Determine the (X, Y) coordinate at the center of the cell enclosing the given text.  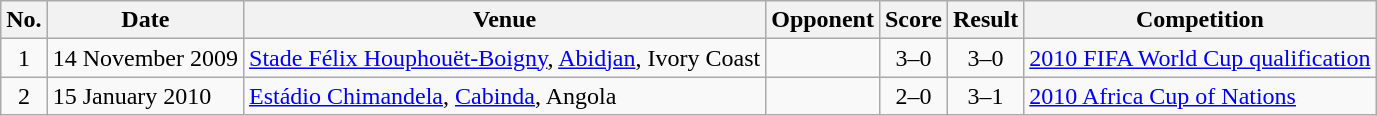
No. (24, 20)
14 November 2009 (145, 58)
Estádio Chimandela, Cabinda, Angola (505, 96)
1 (24, 58)
2–0 (913, 96)
Competition (1200, 20)
Score (913, 20)
Result (985, 20)
Opponent (823, 20)
2 (24, 96)
Date (145, 20)
2010 FIFA World Cup qualification (1200, 58)
2010 Africa Cup of Nations (1200, 96)
Stade Félix Houphouët-Boigny, Abidjan, Ivory Coast (505, 58)
15 January 2010 (145, 96)
Venue (505, 20)
3–1 (985, 96)
